Capture the cell that displays the provided text and extract its (X, Y) central coordinate. 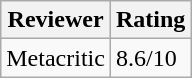
Metacritic (56, 58)
8.6/10 (150, 58)
Reviewer (56, 20)
Rating (150, 20)
